Extract the (X, Y) coordinate from the center of the cell holding the provided text.  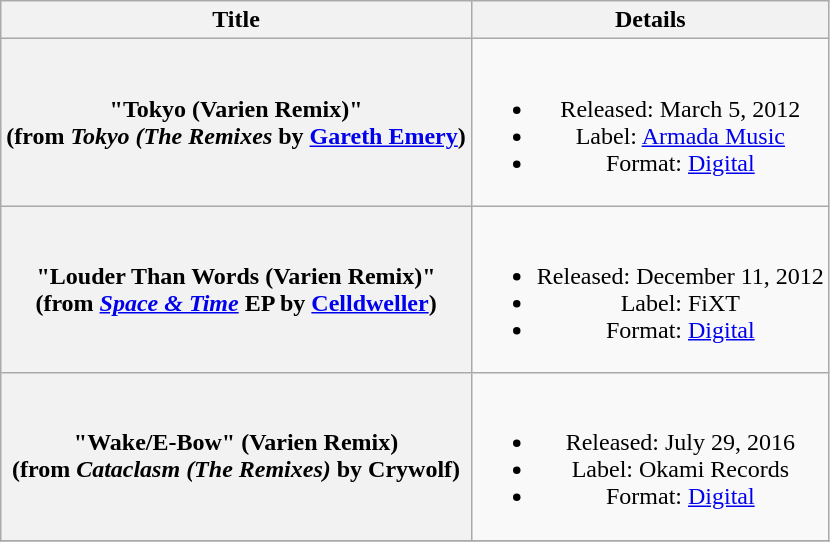
Title (236, 20)
"Tokyo (Varien Remix)"(from Tokyo (The Remixes by Gareth Emery) (236, 122)
Details (650, 20)
"Louder Than Words (Varien Remix)"(from Space & Time EP by Celldweller) (236, 290)
Released: December 11, 2012Label: FiXTFormat: Digital (650, 290)
Released: March 5, 2012Label: Armada MusicFormat: Digital (650, 122)
"Wake/E-Bow" (Varien Remix)(from Cataclasm (The Remixes) by Crywolf) (236, 456)
Released: July 29, 2016Label: Okami RecordsFormat: Digital (650, 456)
